Return the [x, y] coordinate for the center point of the cell that contains the specified text.  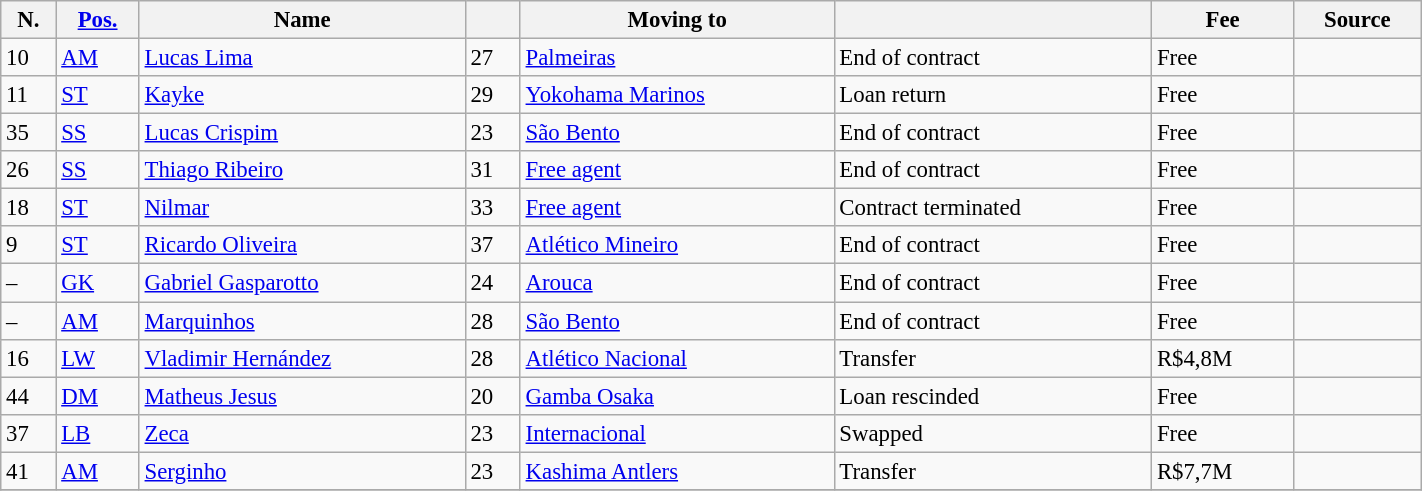
29 [492, 95]
27 [492, 58]
Vladimir Hernández [302, 358]
Palmeiras [677, 58]
Nilmar [302, 208]
Serginho [302, 471]
24 [492, 283]
Kayke [302, 95]
Kashima Antlers [677, 471]
35 [28, 133]
R$7,7M [1223, 471]
Arouca [677, 283]
Internacional [677, 433]
44 [28, 396]
Marquinhos [302, 321]
Contract terminated [993, 208]
Gamba Osaka [677, 396]
16 [28, 358]
Moving to [677, 20]
Swapped [993, 433]
10 [28, 58]
DM [98, 396]
Name [302, 20]
GK [98, 283]
Gabriel Gasparotto [302, 283]
Loan return [993, 95]
31 [492, 170]
11 [28, 95]
Matheus Jesus [302, 396]
Loan rescinded [993, 396]
LB [98, 433]
R$4,8M [1223, 358]
Ricardo Oliveira [302, 245]
Source [1358, 20]
Fee [1223, 20]
Yokohama Marinos [677, 95]
41 [28, 471]
Zeca [302, 433]
Atlético Nacional [677, 358]
20 [492, 396]
Atlético Mineiro [677, 245]
26 [28, 170]
Lucas Crispim [302, 133]
Pos. [98, 20]
Thiago Ribeiro [302, 170]
Lucas Lima [302, 58]
18 [28, 208]
N. [28, 20]
33 [492, 208]
9 [28, 245]
LW [98, 358]
